From the cell containing the given text, extract its center point as [X, Y] coordinate. 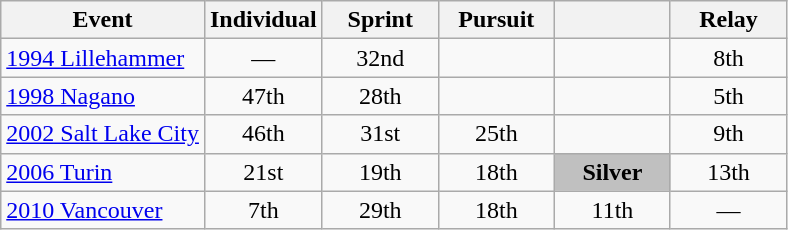
31st [380, 134]
Sprint [380, 20]
32nd [380, 58]
Silver [612, 172]
5th [728, 96]
47th [263, 96]
Pursuit [496, 20]
13th [728, 172]
9th [728, 134]
2010 Vancouver [103, 210]
11th [612, 210]
Relay [728, 20]
2002 Salt Lake City [103, 134]
29th [380, 210]
2006 Turin [103, 172]
46th [263, 134]
21st [263, 172]
Event [103, 20]
8th [728, 58]
19th [380, 172]
Individual [263, 20]
1994 Lillehammer [103, 58]
28th [380, 96]
7th [263, 210]
1998 Nagano [103, 96]
25th [496, 134]
